Return [x, y] of the center of cell containing provided text 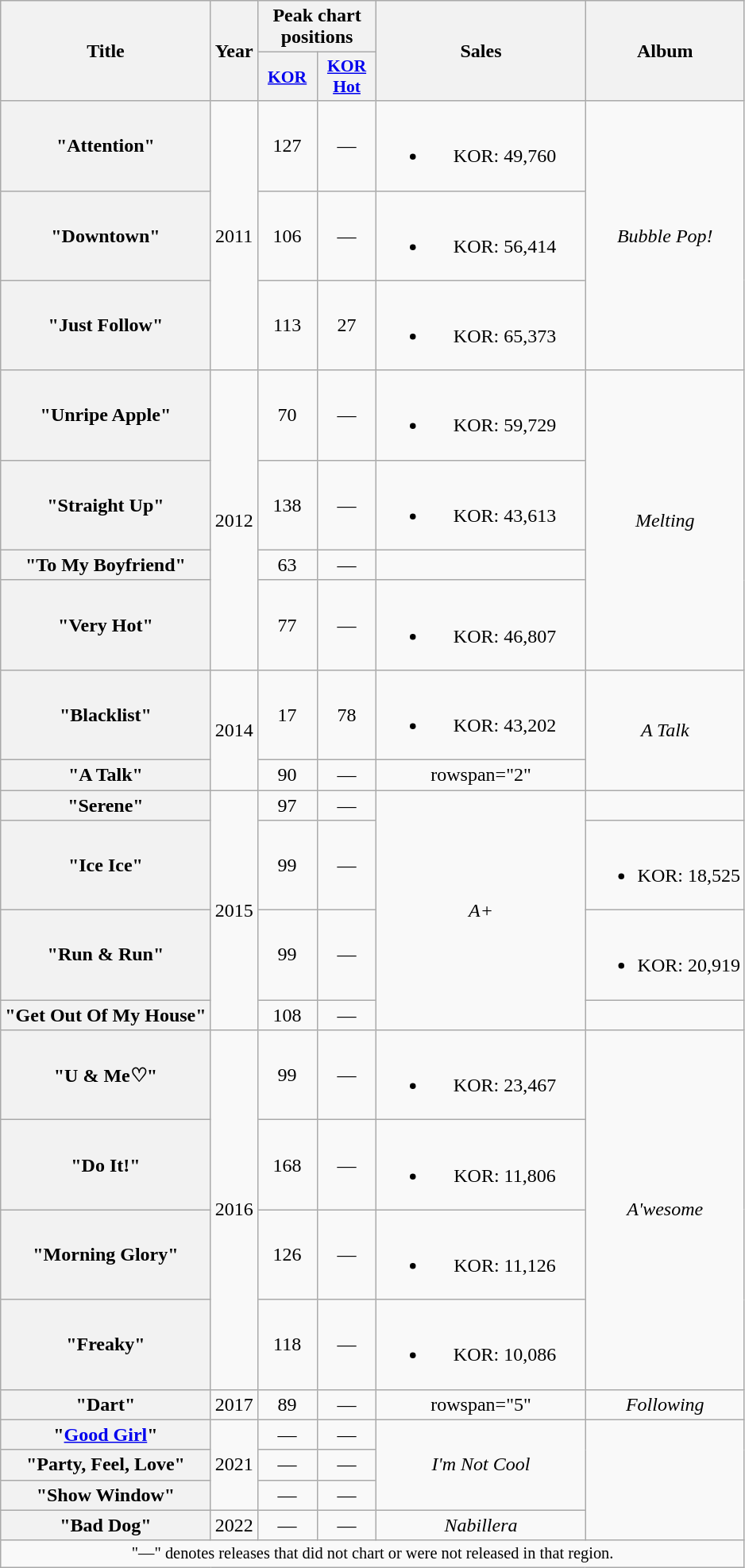
106 [288, 235]
"Morning Glory" [106, 1255]
Nabillera [481, 1525]
"Blacklist" [106, 715]
Year [234, 51]
2014 [234, 729]
KOR [288, 76]
Melting [665, 519]
KOR: 11,126 [481, 1255]
"Very Hot" [106, 624]
"Get Out Of My House" [106, 1015]
KOR: 49,760 [481, 146]
Title [106, 51]
KOR: 10,086 [481, 1344]
rowspan="5" [481, 1404]
17 [288, 715]
168 [288, 1164]
KOR: 43,202 [481, 715]
"—" denotes releases that did not chart or were not released in that region. [373, 1554]
"Unripe Apple" [106, 415]
Following [665, 1404]
138 [288, 505]
"Ice Ice" [106, 866]
I'm Not Cool [481, 1465]
"Downtown" [106, 235]
"Freaky" [106, 1344]
KOR: 65,373 [481, 326]
KOR: 43,613 [481, 505]
"Show Window" [106, 1495]
"Serene" [106, 805]
KOR: 56,414 [481, 235]
KOR: 20,919 [665, 955]
"U & Me♡" [106, 1076]
A'wesome [665, 1210]
2022 [234, 1525]
2016 [234, 1210]
Bubble Pop! [665, 235]
KOR: 59,729 [481, 415]
"Party, Feel, Love" [106, 1465]
2021 [234, 1465]
KOR: 11,806 [481, 1164]
KOR Hot [346, 76]
"Straight Up" [106, 505]
27 [346, 326]
78 [346, 715]
70 [288, 415]
77 [288, 624]
"Bad Dog" [106, 1525]
97 [288, 805]
89 [288, 1404]
KOR: 23,467 [481, 1076]
"To My Boyfriend" [106, 565]
108 [288, 1015]
Sales [481, 51]
127 [288, 146]
"A Talk" [106, 774]
"Run & Run" [106, 955]
A Talk [665, 729]
KOR: 46,807 [481, 624]
"Just Follow" [106, 326]
"Do It!" [106, 1164]
KOR: 18,525 [665, 866]
63 [288, 565]
A+ [481, 910]
"Good Girl" [106, 1435]
2012 [234, 519]
118 [288, 1344]
2017 [234, 1404]
"Dart" [106, 1404]
2015 [234, 910]
Album [665, 51]
"Attention" [106, 146]
rowspan="2" [481, 774]
113 [288, 326]
Peak chart positions [317, 27]
2011 [234, 235]
126 [288, 1255]
90 [288, 774]
